Locate the cell with the specified text and output its (X, Y) center coordinate. 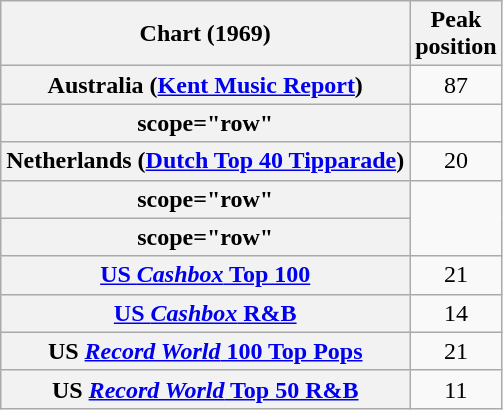
US Cashbox R&B (206, 313)
Netherlands (Dutch Top 40 Tipparade) (206, 161)
11 (456, 389)
20 (456, 161)
Australia (Kent Music Report) (206, 85)
Chart (1969) (206, 34)
US Record World 100 Top Pops (206, 351)
US Cashbox Top 100 (206, 275)
Peakposition (456, 34)
14 (456, 313)
US Record World Top 50 R&B (206, 389)
87 (456, 85)
